Identify which cell holds the provided text, then report its [X, Y] central coordinate. 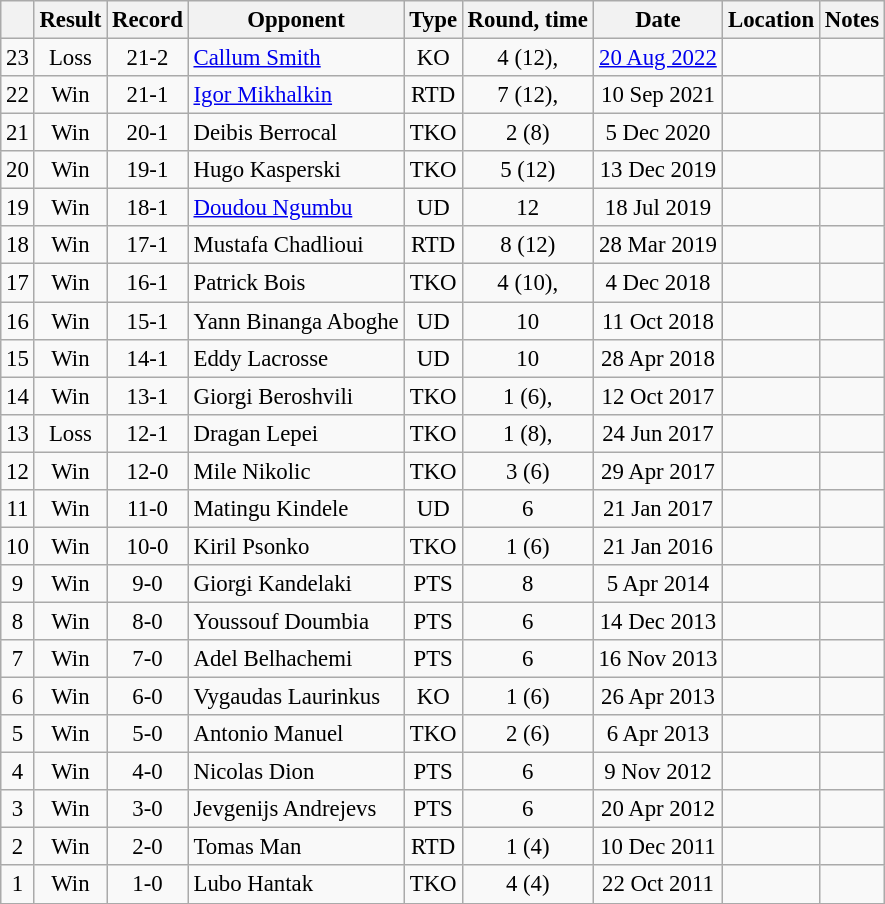
26 Apr 2013 [658, 697]
14-1 [148, 358]
2-0 [148, 847]
2 (6) [528, 734]
Mile Nikolic [296, 471]
15 [18, 358]
Callum Smith [296, 58]
10 Sep 2021 [658, 95]
7 [18, 659]
Jevgenijs Andrejevs [296, 809]
11-0 [148, 509]
4 [18, 772]
11 Oct 2018 [658, 321]
Patrick Bois [296, 283]
21-1 [148, 95]
Antonio Manuel [296, 734]
14 [18, 396]
5 Dec 2020 [658, 133]
Nicolas Dion [296, 772]
9-0 [148, 584]
14 Dec 2013 [658, 621]
21 Jan 2016 [658, 546]
Matingu Kindele [296, 509]
Yann Binanga Aboghe [296, 321]
Round, time [528, 20]
Kiril Psonko [296, 546]
3-0 [148, 809]
20 Apr 2012 [658, 809]
9 [18, 584]
19-1 [148, 170]
Type [433, 20]
13 Dec 2019 [658, 170]
6 Apr 2013 [658, 734]
20 [18, 170]
Vygaudas Laurinkus [296, 697]
1 (4) [528, 847]
10-0 [148, 546]
11 [18, 509]
4 (12), [528, 58]
Opponent [296, 20]
22 [18, 95]
10 Dec 2011 [658, 847]
1 (8), [528, 433]
18-1 [148, 208]
Mustafa Chadlioui [296, 245]
24 Jun 2017 [658, 433]
20-1 [148, 133]
4 (10), [528, 283]
Dragan Lepei [296, 433]
3 (6) [528, 471]
29 Apr 2017 [658, 471]
Youssouf Doumbia [296, 621]
Location [772, 20]
20 Aug 2022 [658, 58]
12-0 [148, 471]
5 Apr 2014 [658, 584]
8-0 [148, 621]
16 Nov 2013 [658, 659]
23 [18, 58]
Notes [852, 20]
8 (12) [528, 245]
15-1 [148, 321]
21-2 [148, 58]
1 [18, 885]
7 (12), [528, 95]
5-0 [148, 734]
Eddy Lacrosse [296, 358]
28 Apr 2018 [658, 358]
21 Jan 2017 [658, 509]
Hugo Kasperski [296, 170]
7-0 [148, 659]
4-0 [148, 772]
9 Nov 2012 [658, 772]
19 [18, 208]
13 [18, 433]
17 [18, 283]
Record [148, 20]
5 [18, 734]
12-1 [148, 433]
4 Dec 2018 [658, 283]
5 (12) [528, 170]
4 (4) [528, 885]
Deibis Berrocal [296, 133]
1-0 [148, 885]
22 Oct 2011 [658, 885]
21 [18, 133]
Giorgi Kandelaki [296, 584]
12 Oct 2017 [658, 396]
16-1 [148, 283]
13-1 [148, 396]
6-0 [148, 697]
28 Mar 2019 [658, 245]
Date [658, 20]
16 [18, 321]
Result [70, 20]
Tomas Man [296, 847]
Adel Belhachemi [296, 659]
18 Jul 2019 [658, 208]
Giorgi Beroshvili [296, 396]
Doudou Ngumbu [296, 208]
18 [18, 245]
3 [18, 809]
Lubo Hantak [296, 885]
17-1 [148, 245]
2 (8) [528, 133]
1 (6), [528, 396]
2 [18, 847]
Igor Mikhalkin [296, 95]
